Locate the cell with the specified text and output its [x, y] center coordinate. 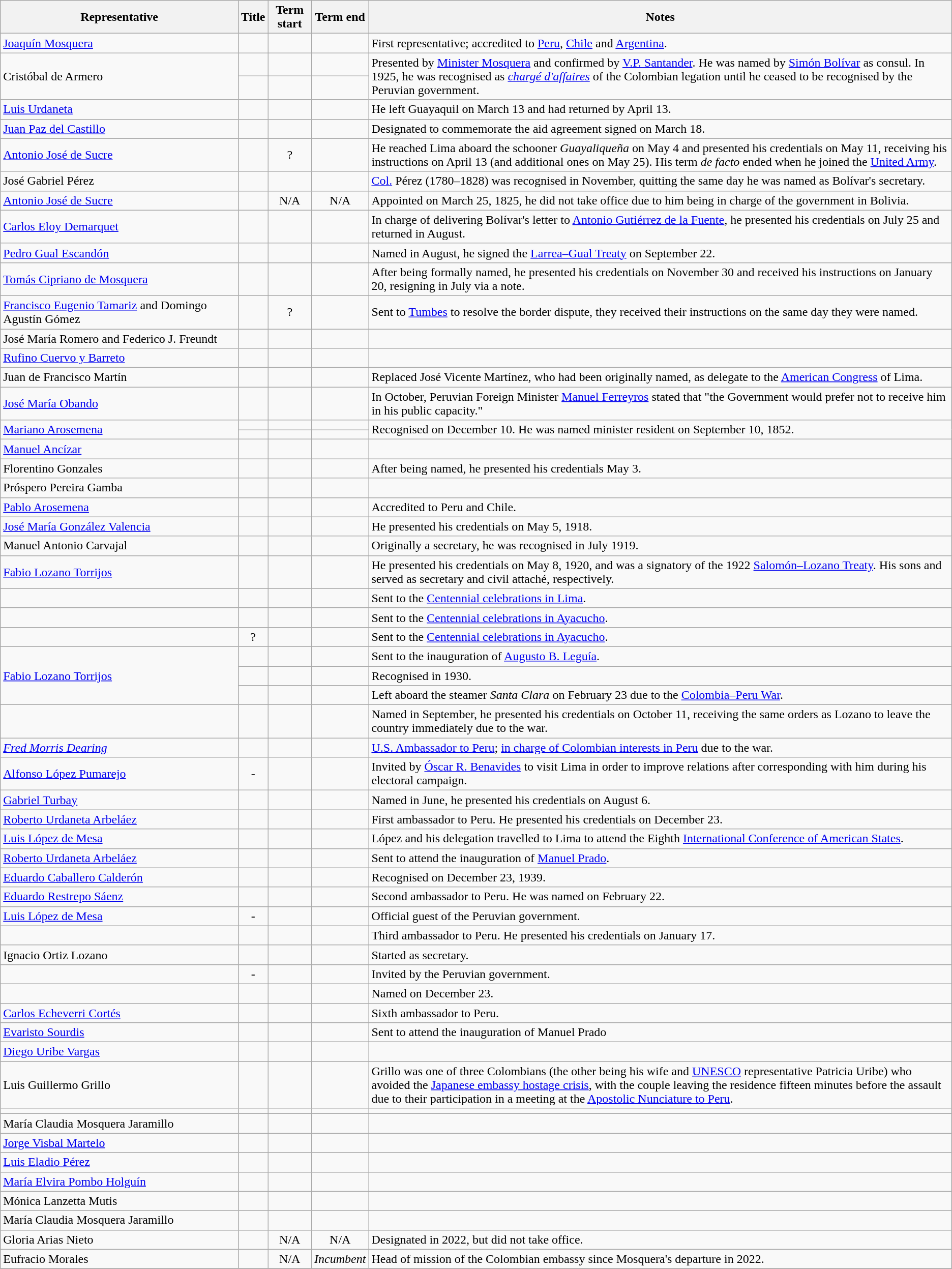
In charge of delivering Bolívar's letter to Antonio Gutiérrez de la Fuente, he presented his credentials on July 25 and returned in August. [660, 227]
María Elvira Pombo Holguín [120, 1182]
He left Guayaquil on March 13 and had returned by April 13. [660, 109]
Designated in 2022, but did not take office. [660, 1240]
Eufracio Morales [120, 1259]
Carlos Eloy Demarquet [120, 227]
Luis Eladio Pérez [120, 1162]
Jorge Visbal Martelo [120, 1143]
Francisco Eugenio Tamariz and Domingo Agustín Gómez [120, 312]
Luis Guillermo Grillo [120, 1085]
U.S. Ambassador to Peru; in charge of Colombian interests in Peru due to the war. [660, 748]
Alfonso López Pumarejo [120, 774]
Manuel Antonio Carvajal [120, 546]
Sent to the Centennial celebrations in Lima. [660, 598]
Appointed on March 25, 1825, he did not take office due to him being in charge of the government in Bolivia. [660, 200]
Recognised on December 10. He was named minister resident on September 10, 1852. [660, 430]
José María Obando [120, 404]
Named in June, he presented his credentials on August 6. [660, 800]
Eduardo Caballero Calderón [120, 877]
Mariano Arosemena [120, 430]
Luis Urdaneta [120, 109]
Recognised on December 23, 1939. [660, 877]
Accredited to Peru and Chile. [660, 507]
José Gabriel Pérez [120, 181]
Notes [660, 17]
Florentino Gonzales [120, 468]
Left aboard the steamer Santa Clara on February 23 due to the Colombia–Peru War. [660, 695]
After being named, he presented his credentials May 3. [660, 468]
Fred Morris Dearing [120, 748]
Title [253, 17]
Gloria Arias Nieto [120, 1240]
Representative [120, 17]
Sent to attend the inauguration of Manuel Prado. [660, 858]
Joaquín Mosquera [120, 43]
José María González Valencia [120, 526]
He presented his credentials on May 5, 1918. [660, 526]
In October, Peruvian Foreign Minister Manuel Ferreyros stated that "the Government would prefer not to receive him in his public capacity." [660, 404]
Col. Pérez (1780–1828) was recognised in November, quitting the same day he was named as Bolívar's secretary. [660, 181]
Named on December 23. [660, 993]
Tomás Cipriano de Mosquera [120, 279]
José María Romero and Federico J. Freundt [120, 338]
Originally a secretary, he was recognised in July 1919. [660, 546]
Sent to the inauguration of Augusto B. Leguía. [660, 656]
Gabriel Turbay [120, 800]
Cristóbal de Armero [120, 76]
Juan de Francisco Martín [120, 377]
Term end [340, 17]
Replaced José Vicente Martínez, who had been originally named, as delegate to the American Congress of Lima. [660, 377]
Pablo Arosemena [120, 507]
First representative; accredited to Peru, Chile and Argentina. [660, 43]
Designated to commemorate the aid agreement signed on March 18. [660, 129]
Started as secretary. [660, 955]
Mónica Lanzetta Mutis [120, 1201]
Named in August, he signed the Larrea–Gual Treaty on September 22. [660, 253]
After being formally named, he presented his credentials on November 30 and received his instructions on January 20, resigning in July via a note. [660, 279]
Sent to attend the inauguration of Manuel Prado [660, 1032]
Próspero Pereira Gamba [120, 488]
Incumbent [340, 1259]
Carlos Echeverri Cortés [120, 1013]
Rufino Cuervo y Barreto [120, 358]
Diego Uribe Vargas [120, 1052]
Evaristo Sourdis [120, 1032]
Manuel Ancízar [120, 449]
Pedro Gual Escandón [120, 253]
Head of mission of the Colombian embassy since Mosquera's departure in 2022. [660, 1259]
Named in September, he presented his credentials on October 11, receiving the same orders as Lozano to leave the country immediately due to the war. [660, 721]
Invited by the Peruvian government. [660, 974]
First ambassador to Peru. He presented his credentials on December 23. [660, 819]
Term start [290, 17]
Ignacio Ortiz Lozano [120, 955]
Third ambassador to Peru. He presented his credentials on January 17. [660, 935]
Juan Paz del Castillo [120, 129]
Sixth ambassador to Peru. [660, 1013]
Eduardo Restrepo Sáenz [120, 897]
Recognised in 1930. [660, 676]
López and his delegation travelled to Lima to attend the Eighth International Conference of American States. [660, 839]
Invited by Óscar R. Benavides to visit Lima in order to improve relations after corresponding with him during his electoral campaign. [660, 774]
Second ambassador to Peru. He was named on February 22. [660, 897]
Official guest of the Peruvian government. [660, 916]
Sent to Tumbes to resolve the border dispute, they received their instructions on the same day they were named. [660, 312]
